Determine the [X, Y] coordinate at the center of the cell enclosing the given text.  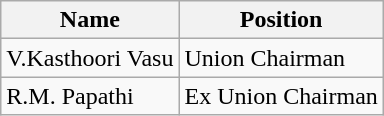
R.M. Papathi [90, 96]
V.Kasthoori Vasu [90, 58]
Ex Union Chairman [281, 96]
Name [90, 20]
Position [281, 20]
Union Chairman [281, 58]
